Detect which cell encompasses the target text, then output its (x, y) center coordinate. 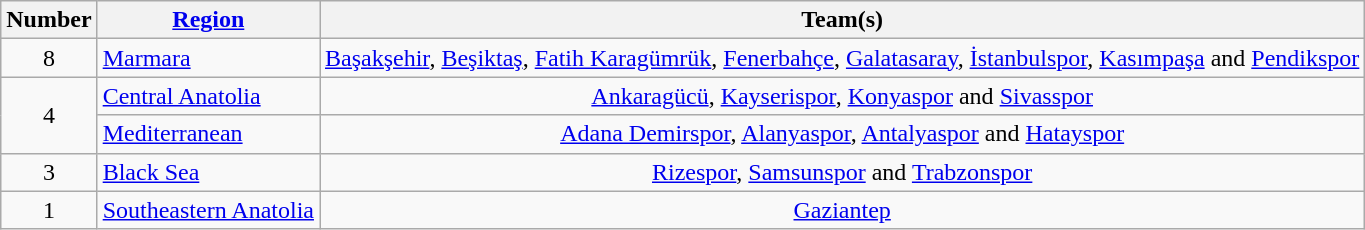
8 (49, 58)
1 (49, 210)
Başakşehir, Beşiktaş, Fatih Karagümrük, Fenerbahçe, Galatasaray, İstanbulspor, Kasımpaşa and Pendikspor (842, 58)
4 (49, 115)
Region (208, 20)
Central Anatolia (208, 96)
Ankaragücü, Kayserispor, Konyaspor and Sivasspor (842, 96)
Number (49, 20)
Team(s) (842, 20)
3 (49, 172)
Marmara (208, 58)
Mediterranean (208, 134)
Southeastern Anatolia (208, 210)
Rizespor, Samsunspor and Trabzonspor (842, 172)
Adana Demirspor, Alanyaspor, Antalyaspor and Hatayspor (842, 134)
Gaziantep (842, 210)
Black Sea (208, 172)
